Output the [X, Y] coordinate of the center of the cell containing the given text.  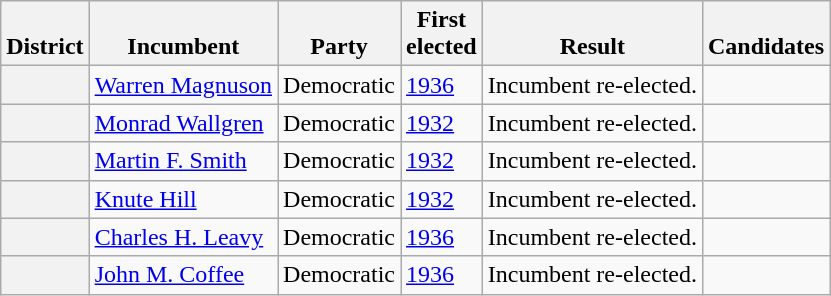
Party [340, 34]
Charles H. Leavy [183, 237]
Warren Magnuson [183, 85]
Candidates [766, 34]
Firstelected [442, 34]
Incumbent [183, 34]
John M. Coffee [183, 275]
Martin F. Smith [183, 161]
Result [592, 34]
Knute Hill [183, 199]
District [45, 34]
Monrad Wallgren [183, 123]
